Capture the cell that displays the provided text and extract its (x, y) central coordinate. 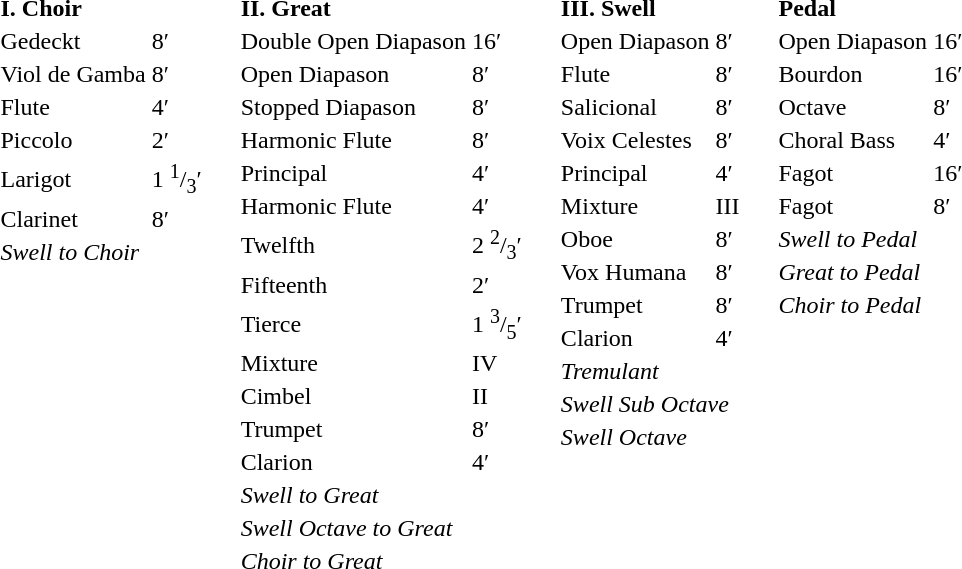
Twelfth (353, 246)
Bourdon (853, 74)
Double Open Diapason (353, 41)
Cimbel (353, 397)
Swell Octave to Great (381, 529)
Swell Sub Octave (650, 404)
16′ (496, 41)
Swell Octave (650, 437)
Voix Celestes (635, 140)
II (496, 397)
III (728, 206)
1 1/3′ (176, 180)
2 2/3′ (496, 246)
Octave (853, 107)
Flute (635, 74)
Tierce (353, 324)
Fifteenth (353, 285)
Tremulant (650, 371)
Swell to Great (381, 496)
IV (496, 364)
Stopped Diapason (353, 107)
1 3/5′ (496, 324)
Salicional (635, 107)
Vox Humana (635, 272)
Choral Bass (853, 140)
Oboe (635, 239)
